Search for the cell housing the specified text and yield its [X, Y] center coordinate. 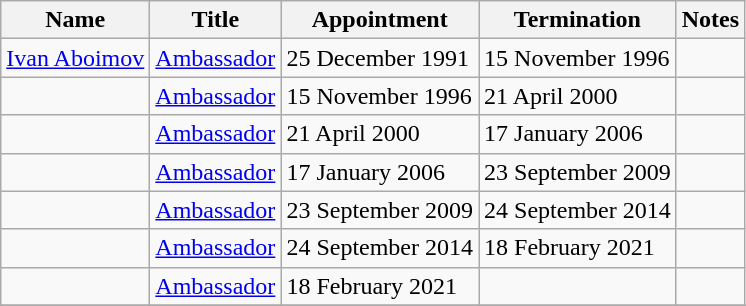
Termination [578, 20]
Ivan Aboimov [76, 58]
Title [216, 20]
Notes [710, 20]
Name [76, 20]
25 December 1991 [380, 58]
Appointment [380, 20]
